Output the [X, Y] coordinate of the center of the cell containing the given text.  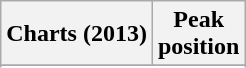
Peakposition [198, 34]
Charts (2013) [77, 34]
